Search for the cell housing the specified text and yield its (X, Y) center coordinate. 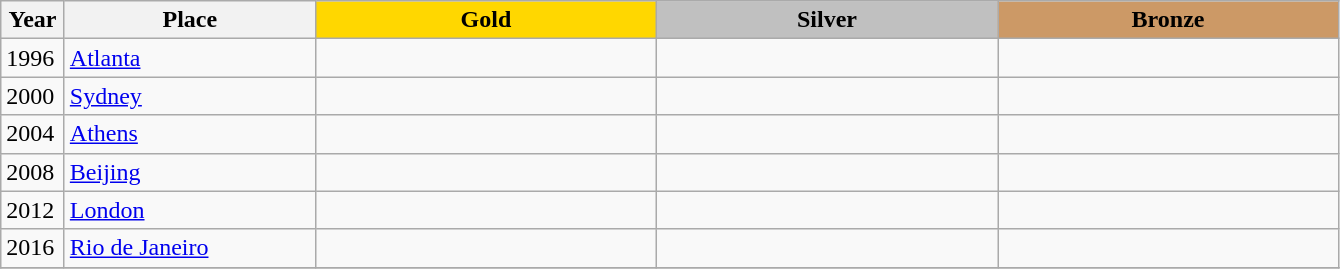
2016 (33, 248)
2000 (33, 96)
Bronze (1168, 20)
1996 (33, 58)
2004 (33, 134)
Place (190, 20)
Silver (826, 20)
Beijing (190, 172)
Year (33, 20)
2008 (33, 172)
Atlanta (190, 58)
Rio de Janeiro (190, 248)
Sydney (190, 96)
Athens (190, 134)
2012 (33, 210)
London (190, 210)
Gold (486, 20)
